From the cell containing the given text, extract its center point as (X, Y) coordinate. 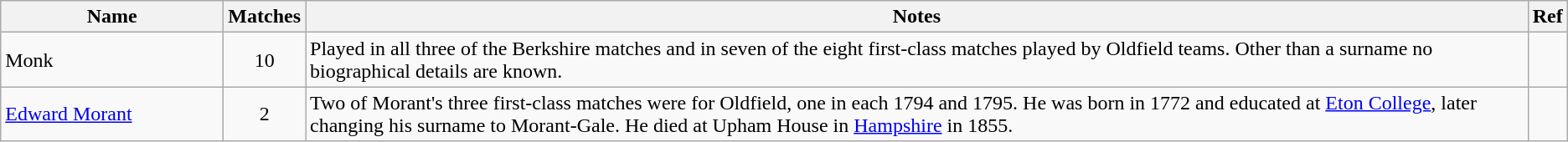
Matches (265, 17)
Edward Morant (112, 114)
Name (112, 17)
Notes (917, 17)
Monk (112, 60)
2 (265, 114)
Ref (1548, 17)
10 (265, 60)
